Output the (X, Y) coordinate of the center of the cell containing the given text.  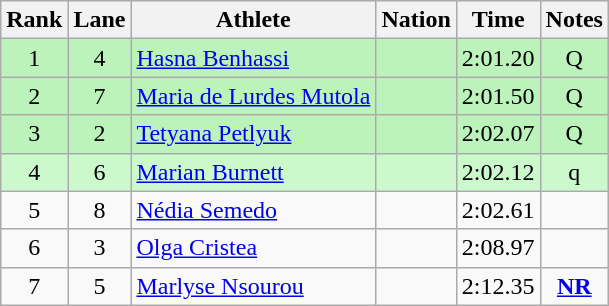
Rank (34, 20)
2:02.61 (498, 210)
Marlyse Nsourou (254, 286)
Athlete (254, 20)
Hasna Benhassi (254, 58)
q (574, 172)
2:02.07 (498, 134)
1 (34, 58)
Nation (416, 20)
Time (498, 20)
Tetyana Petlyuk (254, 134)
Notes (574, 20)
Marian Burnett (254, 172)
Nédia Semedo (254, 210)
8 (100, 210)
NR (574, 286)
2:01.20 (498, 58)
Lane (100, 20)
2:08.97 (498, 248)
Olga Cristea (254, 248)
2:01.50 (498, 96)
2:02.12 (498, 172)
2:12.35 (498, 286)
Maria de Lurdes Mutola (254, 96)
